Determine the [x, y] coordinate at the center of the cell enclosing the given text.  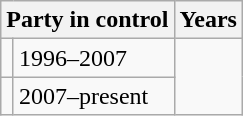
Party in control [88, 20]
2007–present [94, 96]
Years [208, 20]
1996–2007 [94, 58]
